Find where the given text appears and provide that cell's center as [X, Y] coordinate. 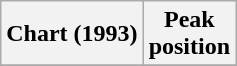
Peakposition [189, 34]
Chart (1993) [72, 34]
